Return (X, Y) of the center of cell containing provided text 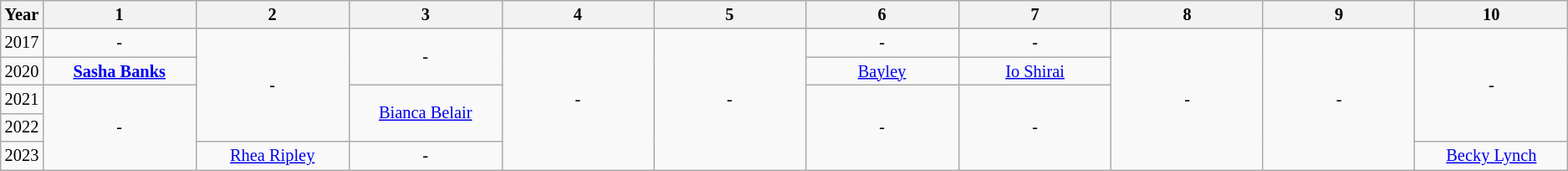
2023 (22, 156)
Sasha Banks (119, 71)
2022 (22, 127)
8 (1187, 14)
Bianca Belair (425, 112)
Becky Lynch (1492, 156)
7 (1035, 14)
Bayley (881, 71)
3 (425, 14)
9 (1338, 14)
Rhea Ripley (273, 156)
4 (577, 14)
Year (22, 14)
5 (729, 14)
2017 (22, 43)
1 (119, 14)
Io Shirai (1035, 71)
6 (881, 14)
2020 (22, 71)
2 (273, 14)
10 (1492, 14)
2021 (22, 99)
